Return [X, Y] of the center of cell containing provided text 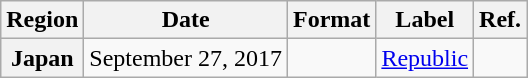
September 27, 2017 [186, 58]
Japan [42, 58]
Ref. [500, 20]
Format [332, 20]
Label [425, 20]
Republic [425, 58]
Region [42, 20]
Date [186, 20]
